Return (x, y) of the center of cell containing provided text 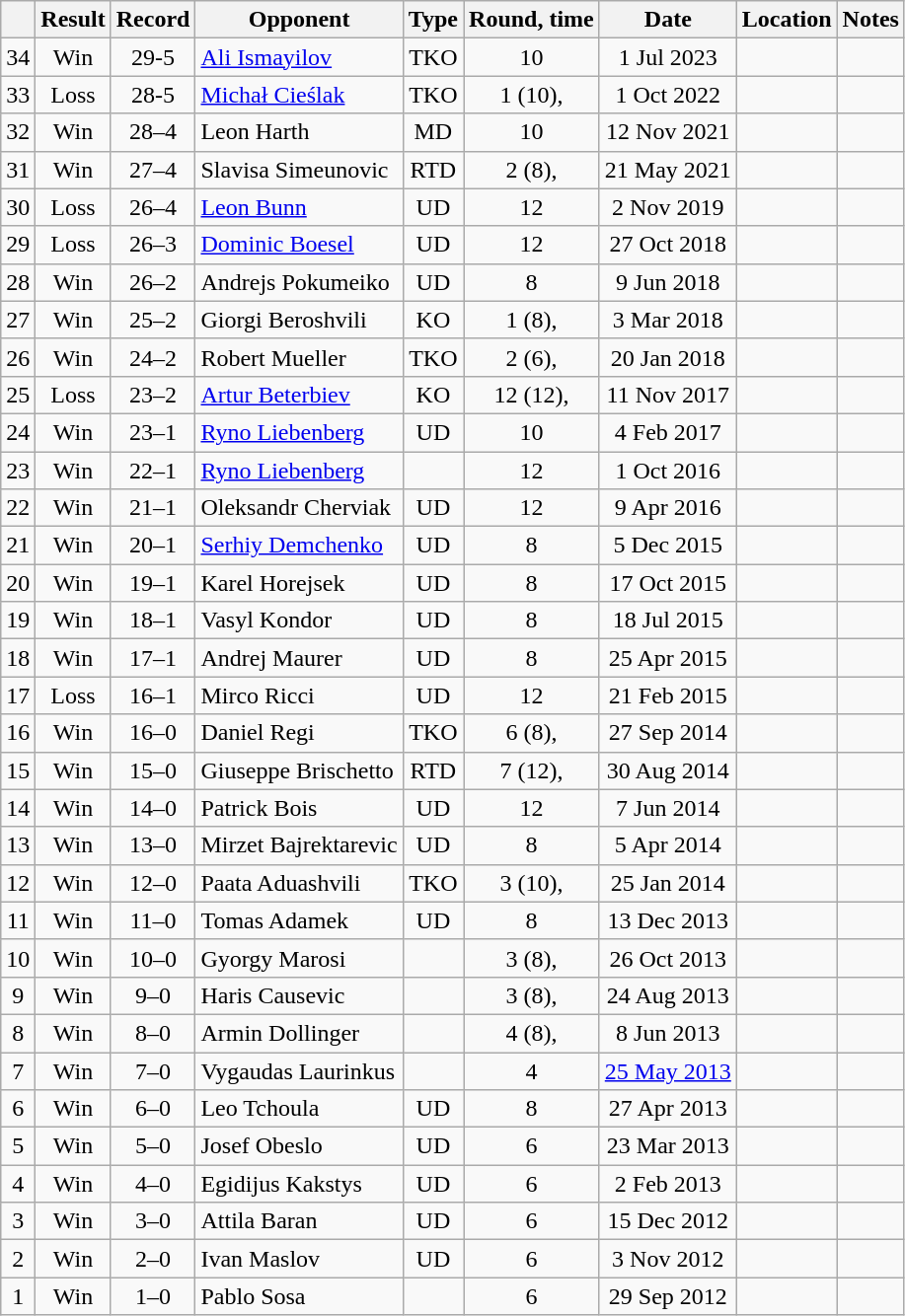
29 (18, 245)
Andrej Maurer (299, 658)
Result (73, 20)
Gyorgy Marosi (299, 958)
Dominic Boesel (299, 245)
Tomas Adamek (299, 920)
3–0 (153, 1221)
Andrejs Pokumeiko (299, 282)
23–1 (153, 432)
Mirzet Bajrektarevic (299, 845)
Robert Mueller (299, 357)
Giuseppe Brischetto (299, 770)
2 (6), (532, 357)
Notes (870, 20)
23 Mar 2013 (667, 1146)
1 (8), (532, 320)
2 Feb 2013 (667, 1184)
Artur Beterbiev (299, 395)
Leon Bunn (299, 207)
Mirco Ricci (299, 695)
28-5 (153, 95)
Karel Horejsek (299, 583)
21 Feb 2015 (667, 695)
29 Sep 2012 (667, 1296)
22–1 (153, 471)
3 (18, 1221)
32 (18, 132)
15 Dec 2012 (667, 1221)
2–0 (153, 1259)
Ali Ismayilov (299, 57)
23–2 (153, 395)
7 (12), (532, 770)
Attila Baran (299, 1221)
26–4 (153, 207)
8–0 (153, 1033)
20 (18, 583)
Type (432, 20)
13–0 (153, 845)
5 Dec 2015 (667, 546)
25–2 (153, 320)
Ivan Maslov (299, 1259)
4–0 (153, 1184)
6 (8), (532, 733)
27 Apr 2013 (667, 1109)
Haris Causevic (299, 995)
19 (18, 621)
31 (18, 170)
15 (18, 770)
Serhiy Demchenko (299, 546)
1–0 (153, 1296)
13 (18, 845)
5 Apr 2014 (667, 845)
17 (18, 695)
26 Oct 2013 (667, 958)
20–1 (153, 546)
Location (787, 20)
6–0 (153, 1109)
Michał Cieślak (299, 95)
1 Jul 2023 (667, 57)
18 (18, 658)
Daniel Regi (299, 733)
8 Jun 2013 (667, 1033)
17 Oct 2015 (667, 583)
28 (18, 282)
12 (12), (532, 395)
2 Nov 2019 (667, 207)
22 (18, 508)
Date (667, 20)
Leo Tchoula (299, 1109)
Armin Dollinger (299, 1033)
3 (10), (532, 883)
9 (18, 995)
26 (18, 357)
27 Sep 2014 (667, 733)
27 (18, 320)
Vasyl Kondor (299, 621)
Egidijus Kakstys (299, 1184)
11–0 (153, 920)
Pablo Sosa (299, 1296)
24 Aug 2013 (667, 995)
1 Oct 2016 (667, 471)
1 (10), (532, 95)
15–0 (153, 770)
18–1 (153, 621)
3 Nov 2012 (667, 1259)
34 (18, 57)
26–2 (153, 282)
25 Jan 2014 (667, 883)
23 (18, 471)
16–0 (153, 733)
Vygaudas Laurinkus (299, 1070)
21 (18, 546)
7–0 (153, 1070)
12 Nov 2021 (667, 132)
Giorgi Beroshvili (299, 320)
28–4 (153, 132)
Leon Harth (299, 132)
1 (18, 1296)
25 May 2013 (667, 1070)
30 Aug 2014 (667, 770)
17–1 (153, 658)
7 (18, 1070)
26–3 (153, 245)
Josef Obeslo (299, 1146)
27 Oct 2018 (667, 245)
24 (18, 432)
30 (18, 207)
7 Jun 2014 (667, 808)
4 (8), (532, 1033)
18 Jul 2015 (667, 621)
21 May 2021 (667, 170)
3 Mar 2018 (667, 320)
9 Apr 2016 (667, 508)
25 (18, 395)
13 Dec 2013 (667, 920)
Opponent (299, 20)
25 Apr 2015 (667, 658)
4 Feb 2017 (667, 432)
19–1 (153, 583)
21–1 (153, 508)
29-5 (153, 57)
14–0 (153, 808)
27–4 (153, 170)
1 Oct 2022 (667, 95)
20 Jan 2018 (667, 357)
MD (432, 132)
24–2 (153, 357)
2 (18, 1259)
Round, time (532, 20)
9 Jun 2018 (667, 282)
16–1 (153, 695)
14 (18, 808)
33 (18, 95)
16 (18, 733)
Oleksandr Cherviak (299, 508)
2 (8), (532, 170)
Patrick Bois (299, 808)
10–0 (153, 958)
12–0 (153, 883)
11 (18, 920)
5–0 (153, 1146)
Paata Aduashvili (299, 883)
9–0 (153, 995)
5 (18, 1146)
11 Nov 2017 (667, 395)
Slavisa Simeunovic (299, 170)
Record (153, 20)
